Scan for the cell matching the given text and deliver its [X, Y] coordinate at center. 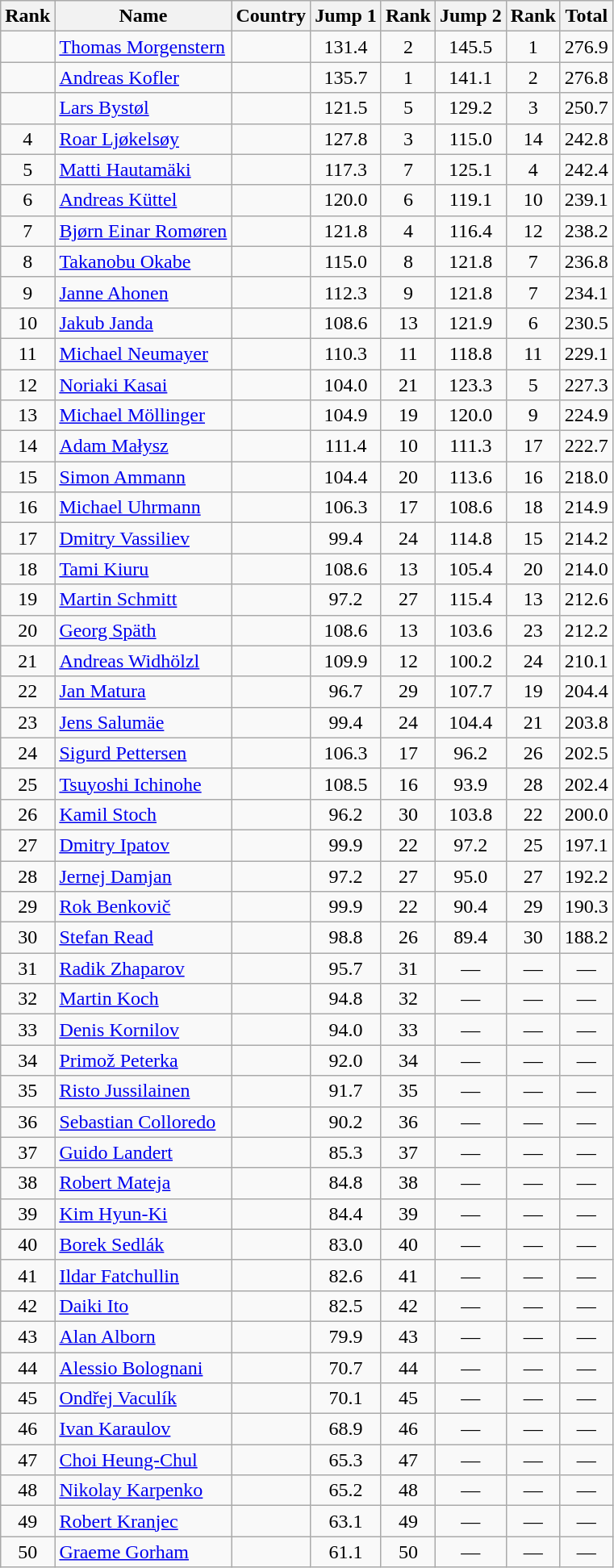
105.4 [470, 569]
68.9 [346, 1429]
Kim Hyun-Ki [144, 1214]
Georg Späth [144, 630]
250.7 [586, 108]
192.2 [586, 876]
276.8 [586, 77]
111.4 [346, 446]
116.4 [470, 231]
202.4 [586, 784]
Primož Peterka [144, 1060]
Jump 2 [470, 16]
Ivan Karaulov [144, 1429]
79.9 [346, 1336]
Thomas Morgenstern [144, 47]
100.2 [470, 661]
Choi Heung-Chul [144, 1460]
Michael Neumayer [144, 353]
242.4 [586, 169]
Andreas Küttel [144, 200]
239.1 [586, 200]
222.7 [586, 446]
Martin Schmitt [144, 600]
95.7 [346, 968]
94.0 [346, 1030]
112.3 [346, 292]
Jens Salumäe [144, 722]
Simon Ammann [144, 477]
113.6 [470, 477]
230.5 [586, 323]
145.5 [470, 47]
Jernej Damjan [144, 876]
Tsuyoshi Ichinohe [144, 784]
242.8 [586, 139]
Bjørn Einar Romøren [144, 231]
Takanobu Okabe [144, 261]
Country [271, 16]
Nikolay Karpenko [144, 1491]
114.8 [470, 538]
Graeme Gorham [144, 1552]
Sebastian Colloredo [144, 1122]
90.2 [346, 1122]
224.9 [586, 416]
61.1 [346, 1552]
135.7 [346, 77]
197.1 [586, 845]
84.4 [346, 1214]
Total [586, 16]
82.5 [346, 1306]
Kamil Stoch [144, 814]
89.4 [470, 938]
85.3 [346, 1152]
92.0 [346, 1060]
108.5 [346, 784]
Name [144, 16]
121.9 [470, 323]
Andreas Kofler [144, 77]
212.6 [586, 600]
83.0 [346, 1244]
94.8 [346, 999]
111.3 [470, 446]
Sigurd Pettersen [144, 753]
141.1 [470, 77]
203.8 [586, 722]
204.4 [586, 692]
214.0 [586, 569]
238.2 [586, 231]
121.5 [346, 108]
Dmitry Vassiliev [144, 538]
Adam Małysz [144, 446]
104.0 [346, 385]
104.9 [346, 416]
Robert Mateja [144, 1183]
98.8 [346, 938]
214.9 [586, 508]
Stefan Read [144, 938]
227.3 [586, 385]
82.6 [346, 1275]
103.6 [470, 630]
117.3 [346, 169]
Dmitry Ipatov [144, 845]
Lars Bystøl [144, 108]
Alan Alborn [144, 1336]
188.2 [586, 938]
95.0 [470, 876]
190.3 [586, 907]
Radik Zhaparov [144, 968]
65.3 [346, 1460]
127.8 [346, 139]
Tami Kiuru [144, 569]
Roar Ljøkelsøy [144, 139]
Guido Landert [144, 1152]
Jump 1 [346, 16]
210.1 [586, 661]
276.9 [586, 47]
90.4 [470, 907]
Matti Hautamäki [144, 169]
129.2 [470, 108]
131.4 [346, 47]
84.8 [346, 1183]
103.8 [470, 814]
119.1 [470, 200]
234.1 [586, 292]
212.2 [586, 630]
Janne Ahonen [144, 292]
Martin Koch [144, 999]
236.8 [586, 261]
Michael Uhrmann [144, 508]
70.1 [346, 1399]
202.5 [586, 753]
214.2 [586, 538]
125.1 [470, 169]
123.3 [470, 385]
218.0 [586, 477]
Andreas Widhölzl [144, 661]
Borek Sedlák [144, 1244]
Robert Kranjec [144, 1521]
118.8 [470, 353]
91.7 [346, 1091]
Ildar Fatchullin [144, 1275]
Jan Matura [144, 692]
110.3 [346, 353]
200.0 [586, 814]
107.7 [470, 692]
Jakub Janda [144, 323]
Alessio Bolognani [144, 1368]
Daiki Ito [144, 1306]
65.2 [346, 1491]
70.7 [346, 1368]
229.1 [586, 353]
Risto Jussilainen [144, 1091]
Michael Möllinger [144, 416]
115.4 [470, 600]
93.9 [470, 784]
Rok Benkovič [144, 907]
Ondřej Vaculík [144, 1399]
109.9 [346, 661]
Noriaki Kasai [144, 385]
Denis Kornilov [144, 1030]
96.7 [346, 692]
63.1 [346, 1521]
